Capture the cell that displays the provided text and extract its (X, Y) central coordinate. 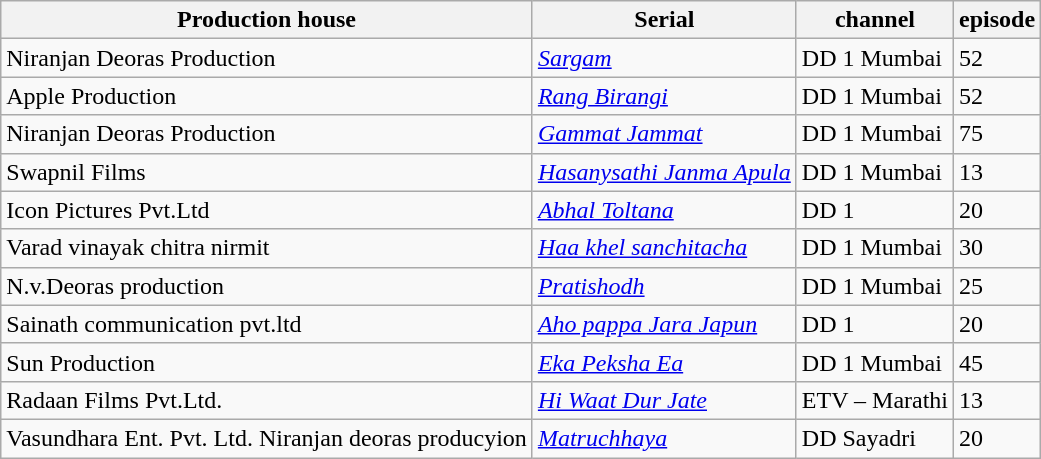
Swapnil Films (267, 172)
45 (998, 362)
channel (874, 20)
25 (998, 286)
Rang Birangi (664, 96)
Varad vinayak chitra nirmit (267, 248)
Radaan Films Pvt.Ltd. (267, 400)
Pratishodh (664, 286)
Gammat Jammat (664, 134)
Sun Production (267, 362)
episode (998, 20)
Icon Pictures Pvt.Ltd (267, 210)
30 (998, 248)
DD Sayadri (874, 438)
Hi Waat Dur Jate (664, 400)
Matruchhaya (664, 438)
N.v.Deoras production (267, 286)
Aho pappa Jara Japun (664, 324)
Sainath communication pvt.ltd (267, 324)
Sargam (664, 58)
Apple Production (267, 96)
Hasanysathi Janma Apula (664, 172)
Production house (267, 20)
75 (998, 134)
Abhal Toltana (664, 210)
Serial (664, 20)
Haa khel sanchitacha (664, 248)
ETV – Marathi (874, 400)
Eka Peksha Ea (664, 362)
Vasundhara Ent. Pvt. Ltd. Niranjan deoras producyion (267, 438)
